Locate the cell with the specified text and output its [x, y] center coordinate. 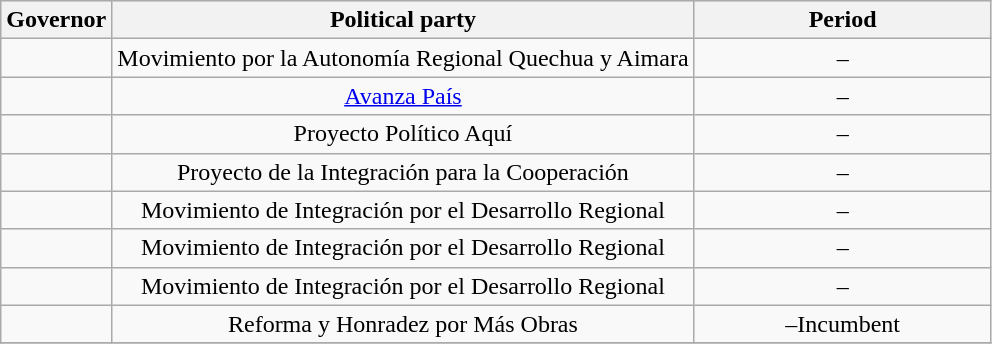
Governor [56, 20]
Proyecto Político Aquí [403, 134]
Period [842, 20]
Proyecto de la Integración para la Cooperación [403, 172]
Movimiento por la Autonomía Regional Quechua y Aimara [403, 58]
Avanza País [403, 96]
Political party [403, 20]
Reforma y Honradez por Más Obras [403, 324]
–Incumbent [842, 324]
